Locate the cell with the specified text and output its (x, y) center coordinate. 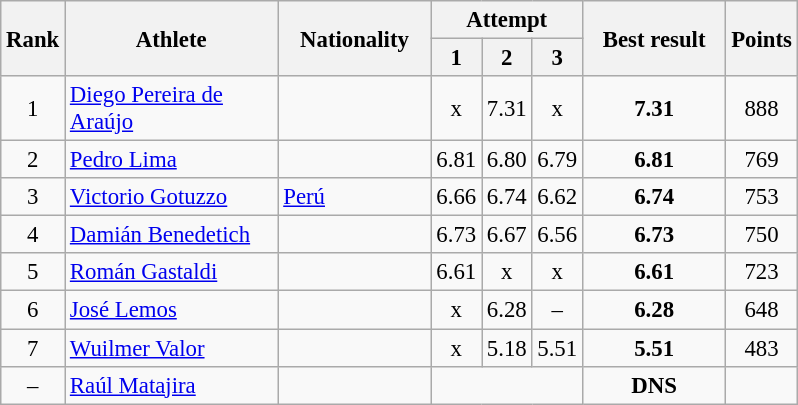
6.79 (557, 160)
6.67 (507, 235)
7 (33, 348)
Nationality (354, 38)
750 (762, 235)
Damián Benedetich (172, 235)
648 (762, 310)
4 (33, 235)
Victorio Gotuzzo (172, 197)
723 (762, 273)
José Lemos (172, 310)
Best result (654, 38)
Wuilmer Valor (172, 348)
Attempt (506, 20)
Perú (354, 197)
6 (33, 310)
Rank (33, 38)
6.66 (456, 197)
Diego Pereira de Araújo (172, 108)
483 (762, 348)
Pedro Lima (172, 160)
6.56 (557, 235)
Athlete (172, 38)
769 (762, 160)
6.62 (557, 197)
Points (762, 38)
5.18 (507, 348)
Román Gastaldi (172, 273)
753 (762, 197)
DNS (654, 385)
5 (33, 273)
6.80 (507, 160)
Raúl Matajira (172, 385)
888 (762, 108)
